For the text-containing cell, return its midpoint in (X, Y) coordinate format. 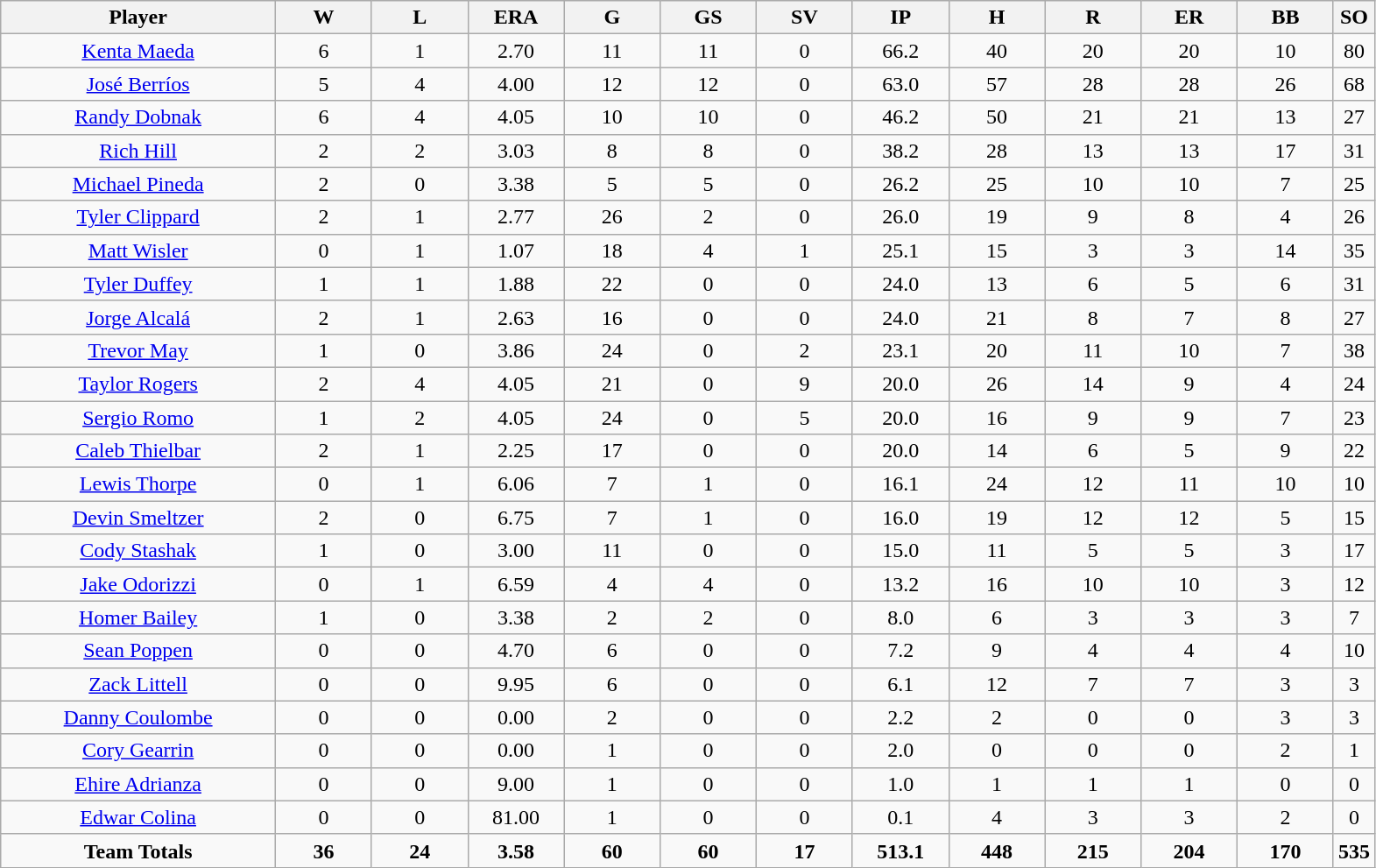
Taylor Rogers (138, 384)
W (323, 18)
23 (1354, 418)
81.00 (516, 817)
80 (1354, 51)
IP (900, 18)
57 (997, 84)
66.2 (900, 51)
2.0 (900, 751)
GS (709, 18)
R (1093, 18)
8.0 (900, 617)
Danny Coulombe (138, 717)
9.95 (516, 684)
535 (1354, 850)
Trevor May (138, 350)
4.00 (516, 84)
SO (1354, 18)
36 (323, 850)
Caleb Thielbar (138, 451)
L (420, 18)
Tyler Duffey (138, 284)
ER (1189, 18)
7.2 (900, 651)
448 (997, 850)
Homer Bailey (138, 617)
40 (997, 51)
6.1 (900, 684)
3.03 (516, 151)
2.63 (516, 317)
38.2 (900, 151)
3.58 (516, 850)
13.2 (900, 584)
Jake Odorizzi (138, 584)
9.00 (516, 784)
Cory Gearrin (138, 751)
Devin Smeltzer (138, 518)
Player (138, 18)
26.2 (900, 184)
23.1 (900, 350)
46.2 (900, 117)
16.0 (900, 518)
Kenta Maeda (138, 51)
Zack Littell (138, 684)
BB (1286, 18)
3.86 (516, 350)
Randy Dobnak (138, 117)
ERA (516, 18)
3.00 (516, 551)
Jorge Alcalá (138, 317)
Rich Hill (138, 151)
Ehire Adrianza (138, 784)
63.0 (900, 84)
38 (1354, 350)
6.06 (516, 484)
6.59 (516, 584)
1.07 (516, 251)
1.88 (516, 284)
Team Totals (138, 850)
Edwar Colina (138, 817)
Cody Stashak (138, 551)
Sergio Romo (138, 418)
18 (612, 251)
H (997, 18)
2.70 (516, 51)
170 (1286, 850)
Tyler Clippard (138, 217)
68 (1354, 84)
26.0 (900, 217)
513.1 (900, 850)
Sean Poppen (138, 651)
50 (997, 117)
2.2 (900, 717)
0.1 (900, 817)
José Berríos (138, 84)
204 (1189, 850)
35 (1354, 251)
6.75 (516, 518)
G (612, 18)
4.70 (516, 651)
1.0 (900, 784)
Michael Pineda (138, 184)
SV (805, 18)
Matt Wisler (138, 251)
25.1 (900, 251)
2.77 (516, 217)
Lewis Thorpe (138, 484)
215 (1093, 850)
15.0 (900, 551)
16.1 (900, 484)
2.25 (516, 451)
